Pinpoint the cell where the given text exists, returning its (x, y) midpoint coordinate. 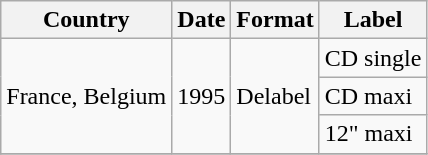
CD single (373, 58)
Label (373, 20)
Delabel (275, 96)
Format (275, 20)
1995 (202, 96)
France, Belgium (86, 96)
CD maxi (373, 96)
Country (86, 20)
12" maxi (373, 134)
Date (202, 20)
